Output the (x, y) coordinate of the center of the cell containing the given text.  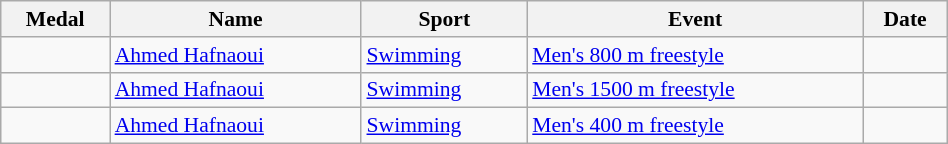
Men's 400 m freestyle (695, 126)
Men's 800 m freestyle (695, 55)
Men's 1500 m freestyle (695, 90)
Name (236, 19)
Date (905, 19)
Event (695, 19)
Sport (444, 19)
Medal (56, 19)
